Find where the given text appears and provide that cell's center as [X, Y] coordinate. 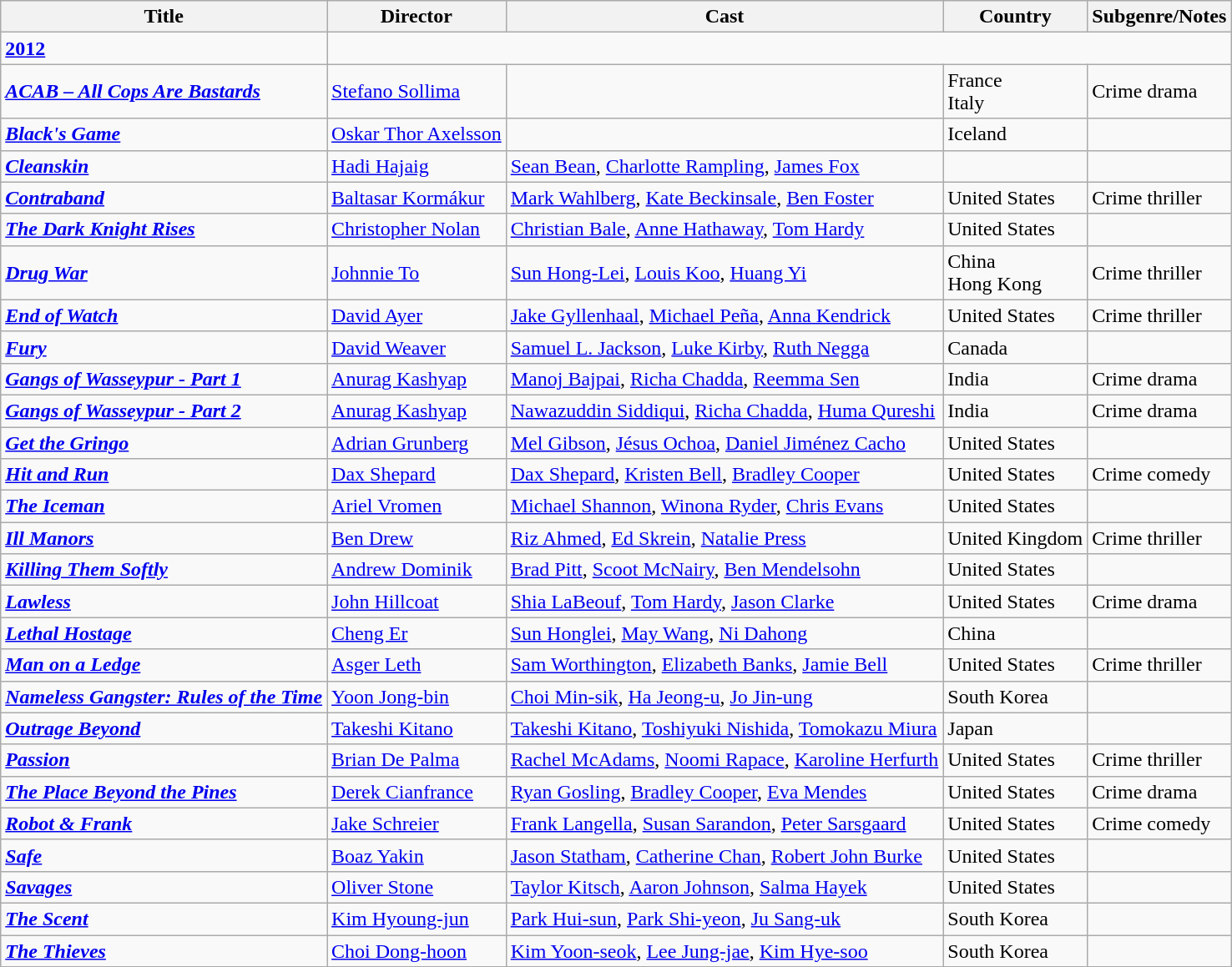
Choi Dong-hoon [417, 950]
Park Hui-sun, Park Shi-yeon, Ju Sang-uk [725, 919]
Frank Langella, Susan Sarandon, Peter Sarsgaard [725, 823]
FranceItaly [1015, 92]
Andrew Dominik [417, 570]
Mark Wahlberg, Kate Beckinsale, Ben Foster [725, 198]
Ariel Vromen [417, 506]
Gangs of Wasseypur - Part 2 [164, 410]
2012 [164, 48]
Director [417, 17]
Sun Honglei, May Wang, Ni Dahong [725, 633]
Ill Manors [164, 538]
Jake Schreier [417, 823]
Country [1015, 17]
Ryan Gosling, Bradley Cooper, Eva Mendes [725, 792]
Dax Shepard [417, 475]
Lethal Hostage [164, 633]
Black's Game [164, 134]
Baltasar Kormákur [417, 198]
Safe [164, 855]
Adrian Grunberg [417, 443]
Sean Bean, Charlotte Rampling, James Fox [725, 166]
Cleanskin [164, 166]
Rachel McAdams, Noomi Rapace, Karoline Herfurth [725, 760]
Jake Gyllenhaal, Michael Peña, Anna Kendrick [725, 315]
Robot & Frank [164, 823]
Choi Min-sik, Ha Jeong-u, Jo Jin-ung [725, 697]
ACAB – All Cops Are Bastards [164, 92]
Hadi Hajaig [417, 166]
Cast [725, 17]
Riz Ahmed, Ed Skrein, Natalie Press [725, 538]
Takeshi Kitano [417, 728]
Manoj Bajpai, Richa Chadda, Reemma Sen [725, 379]
Boaz Yakin [417, 855]
End of Watch [164, 315]
Yoon Jong-bin [417, 697]
Man on a Ledge [164, 665]
Oskar Thor Axelsson [417, 134]
Dax Shepard, Kristen Bell, Bradley Cooper [725, 475]
Kim Yoon-seok, Lee Jung-jae, Kim Hye-soo [725, 950]
Nameless Gangster: Rules of the Time [164, 697]
Shia LaBeouf, Tom Hardy, Jason Clarke [725, 602]
China [1015, 633]
Iceland [1015, 134]
Sun Hong-Lei, Louis Koo, Huang Yi [725, 272]
Brad Pitt, Scoot McNairy, Ben Mendelsohn [725, 570]
Takeshi Kitano, Toshiyuki Nishida, Tomokazu Miura [725, 728]
Sam Worthington, Elizabeth Banks, Jamie Bell [725, 665]
Subgenre/Notes [1159, 17]
Oliver Stone [417, 887]
Ben Drew [417, 538]
Christopher Nolan [417, 229]
David Weaver [417, 347]
John Hillcoat [417, 602]
Title [164, 17]
Asger Leth [417, 665]
Japan [1015, 728]
The Place Beyond the Pines [164, 792]
Samuel L. Jackson, Luke Kirby, Ruth Negga [725, 347]
Contraband [164, 198]
The Iceman [164, 506]
Savages [164, 887]
Get the Gringo [164, 443]
Taylor Kitsch, Aaron Johnson, Salma Hayek [725, 887]
Mel Gibson, Jésus Ochoa, Daniel Jiménez Cacho [725, 443]
United Kingdom [1015, 538]
Nawazuddin Siddiqui, Richa Chadda, Huma Qureshi [725, 410]
ChinaHong Kong [1015, 272]
Hit and Run [164, 475]
Brian De Palma [417, 760]
Killing Them Softly [164, 570]
Stefano Sollima [417, 92]
Drug War [164, 272]
Michael Shannon, Winona Ryder, Chris Evans [725, 506]
Canada [1015, 347]
The Thieves [164, 950]
Johnnie To [417, 272]
Outrage Beyond [164, 728]
Kim Hyoung-jun [417, 919]
Christian Bale, Anne Hathaway, Tom Hardy [725, 229]
David Ayer [417, 315]
Jason Statham, Catherine Chan, Robert John Burke [725, 855]
Gangs of Wasseypur - Part 1 [164, 379]
The Scent [164, 919]
Passion [164, 760]
Derek Cianfrance [417, 792]
Cheng Er [417, 633]
Lawless [164, 602]
The Dark Knight Rises [164, 229]
Fury [164, 347]
